Determine the [x, y] coordinate at the center of the cell enclosing the given text.  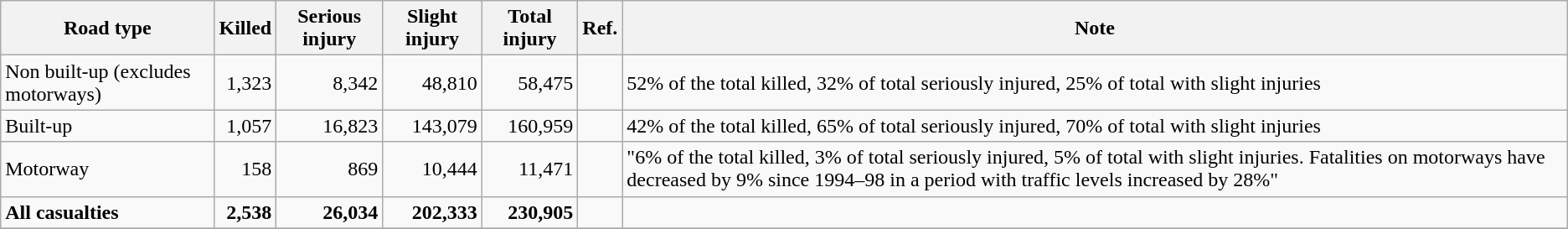
26,034 [330, 212]
52% of the total killed, 32% of total seriously injured, 25% of total with slight injuries [1095, 82]
Killed [245, 29]
11,471 [529, 169]
Slight injury [432, 29]
Note [1095, 29]
Built-up [107, 126]
10,444 [432, 169]
143,079 [432, 126]
160,959 [529, 126]
42% of the total killed, 65% of total seriously injured, 70% of total with slight injuries [1095, 126]
869 [330, 169]
Road type [107, 29]
2,538 [245, 212]
1,323 [245, 82]
202,333 [432, 212]
Motorway [107, 169]
Serious injury [330, 29]
1,057 [245, 126]
Ref. [600, 29]
8,342 [330, 82]
230,905 [529, 212]
Total injury [529, 29]
158 [245, 169]
All casualties [107, 212]
Non built-up (excludes motorways) [107, 82]
58,475 [529, 82]
16,823 [330, 126]
48,810 [432, 82]
